Search for the cell housing the specified text and yield its (x, y) center coordinate. 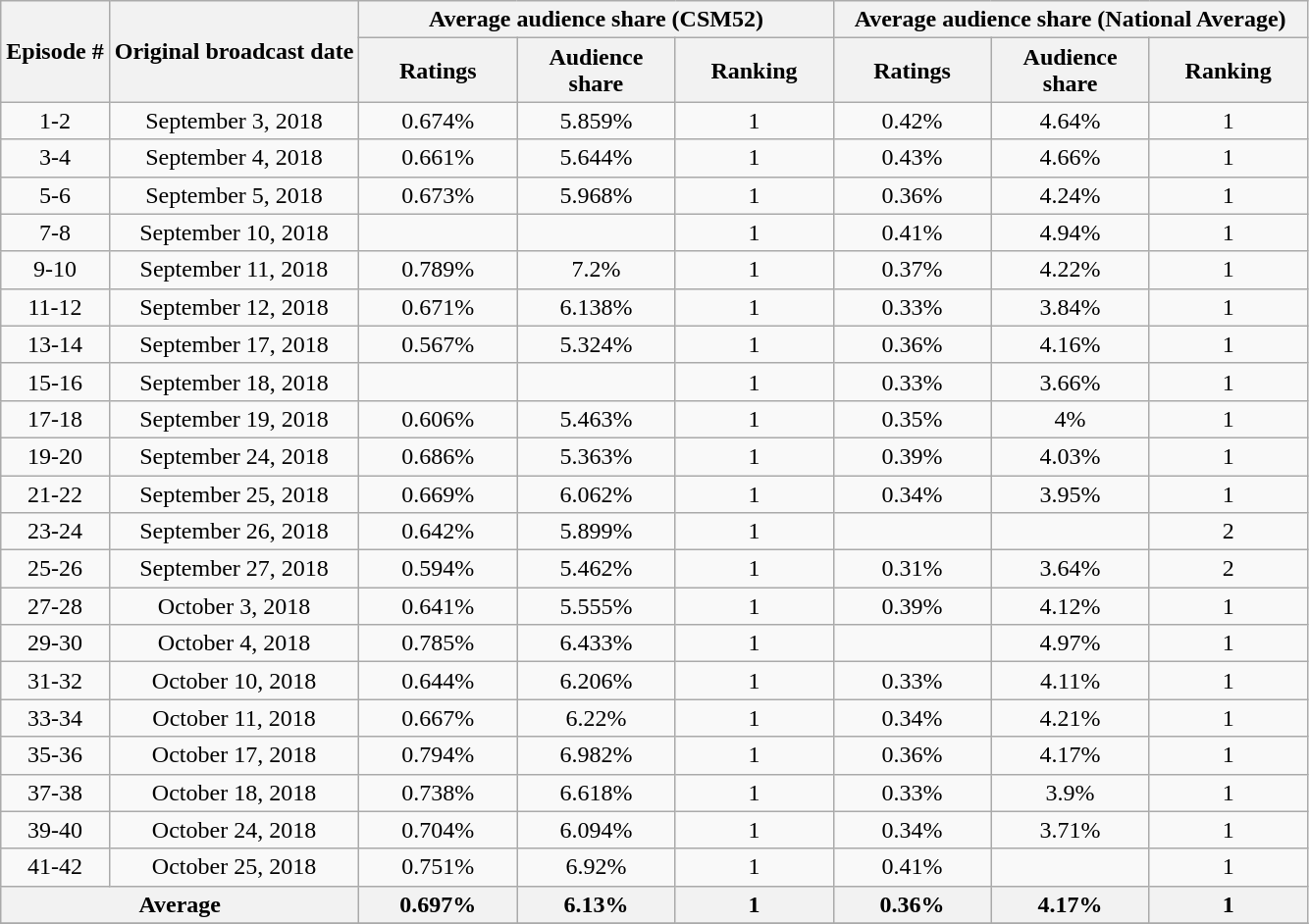
October 3, 2018 (234, 606)
September 17, 2018 (234, 344)
October 10, 2018 (234, 681)
4.66% (1070, 158)
6.92% (597, 867)
4.24% (1070, 195)
6.982% (597, 755)
5.462% (597, 569)
3.66% (1070, 382)
5.463% (597, 419)
23-24 (55, 532)
25-26 (55, 569)
September 4, 2018 (234, 158)
0.671% (438, 307)
0.641% (438, 606)
3-4 (55, 158)
6.618% (597, 793)
4.64% (1070, 121)
4.11% (1070, 681)
0.669% (438, 493)
Episode # (55, 51)
3.71% (1070, 830)
0.37% (913, 270)
6.138% (597, 307)
0.43% (913, 158)
3.64% (1070, 569)
37-38 (55, 793)
0.673% (438, 195)
15-16 (55, 382)
5.324% (597, 344)
September 3, 2018 (234, 121)
3.84% (1070, 307)
October 18, 2018 (234, 793)
4.16% (1070, 344)
Average (181, 904)
5.899% (597, 532)
5.859% (597, 121)
5.363% (597, 456)
0.674% (438, 121)
3.95% (1070, 493)
6.206% (597, 681)
Average audience share (National Average) (1070, 20)
7-8 (55, 232)
6.062% (597, 493)
September 26, 2018 (234, 532)
29-30 (55, 643)
31-32 (55, 681)
September 27, 2018 (234, 569)
September 25, 2018 (234, 493)
0.31% (913, 569)
6.13% (597, 904)
0.704% (438, 830)
September 5, 2018 (234, 195)
0.642% (438, 532)
0.738% (438, 793)
0.789% (438, 270)
0.785% (438, 643)
5.968% (597, 195)
11-12 (55, 307)
7.2% (597, 270)
4.12% (1070, 606)
3.9% (1070, 793)
0.42% (913, 121)
39-40 (55, 830)
0.794% (438, 755)
Average audience share (CSM52) (597, 20)
19-20 (55, 456)
0.644% (438, 681)
September 24, 2018 (234, 456)
0.35% (913, 419)
0.661% (438, 158)
Original broadcast date (234, 51)
0.667% (438, 718)
1-2 (55, 121)
33-34 (55, 718)
9-10 (55, 270)
35-36 (55, 755)
5.644% (597, 158)
21-22 (55, 493)
September 18, 2018 (234, 382)
27-28 (55, 606)
October 24, 2018 (234, 830)
0.594% (438, 569)
0.606% (438, 419)
6.22% (597, 718)
September 10, 2018 (234, 232)
4.03% (1070, 456)
4.97% (1070, 643)
6.094% (597, 830)
5-6 (55, 195)
September 19, 2018 (234, 419)
4.21% (1070, 718)
4.94% (1070, 232)
October 17, 2018 (234, 755)
0.567% (438, 344)
4% (1070, 419)
0.686% (438, 456)
17-18 (55, 419)
6.433% (597, 643)
5.555% (597, 606)
September 12, 2018 (234, 307)
0.751% (438, 867)
October 25, 2018 (234, 867)
0.697% (438, 904)
October 4, 2018 (234, 643)
September 11, 2018 (234, 270)
41-42 (55, 867)
4.22% (1070, 270)
October 11, 2018 (234, 718)
13-14 (55, 344)
